Locate the cell with the specified text and output its [x, y] center coordinate. 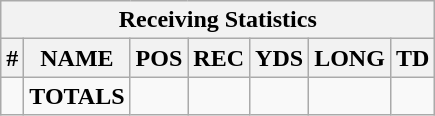
Receiving Statistics [218, 20]
TOTALS [77, 96]
TD [412, 58]
NAME [77, 58]
YDS [280, 58]
LONG [350, 58]
REC [219, 58]
# [12, 58]
POS [159, 58]
